Find where the given text appears and provide that cell's center as [x, y] coordinate. 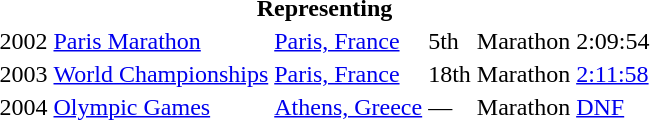
18th [450, 74]
World Championships [161, 74]
Paris Marathon [161, 41]
5th [450, 41]
